Detect which cell encompasses the target text, then output its (X, Y) center coordinate. 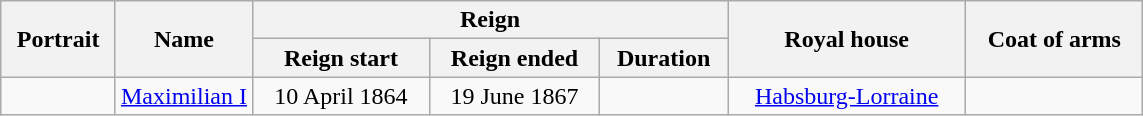
10 April 1864 (342, 96)
Maximilian I (184, 96)
Duration (664, 58)
Coat of arms (1054, 39)
Reign ended (514, 58)
19 June 1867 (514, 96)
Name (184, 39)
Royal house (847, 39)
Habsburg-Lorraine (847, 96)
Reign (490, 20)
Reign start (342, 58)
Portrait (58, 39)
